Pinpoint the cell where the given text exists, returning its [x, y] midpoint coordinate. 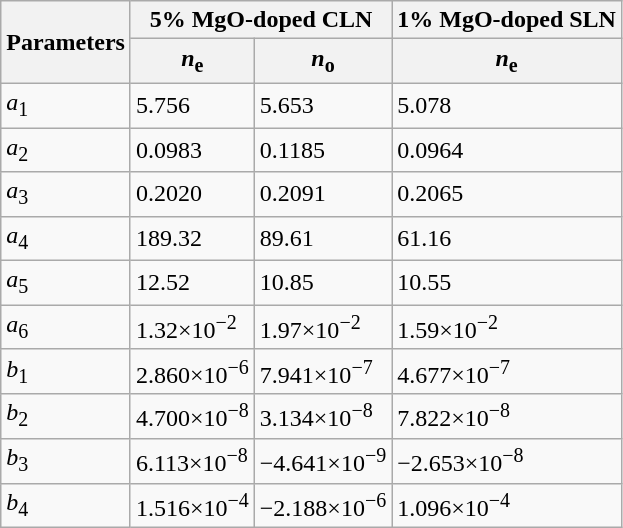
−4.641×10−9 [322, 462]
0.2065 [507, 194]
b3 [66, 462]
89.61 [322, 238]
1.32×10−2 [192, 328]
0.0983 [192, 150]
5.756 [192, 105]
b2 [66, 416]
b4 [66, 506]
0.2091 [322, 194]
5.078 [507, 105]
7.941×10−7 [322, 372]
6.113×10−8 [192, 462]
189.32 [192, 238]
1.59×10−2 [507, 328]
12.52 [192, 283]
a3 [66, 194]
Parameters [66, 42]
10.85 [322, 283]
−2.653×10−8 [507, 462]
a1 [66, 105]
0.0964 [507, 150]
−2.188×10−6 [322, 506]
1% MgO-doped SLN [507, 20]
a2 [66, 150]
5% MgO-doped CLN [260, 20]
3.134×10−8 [322, 416]
1.97×10−2 [322, 328]
5.653 [322, 105]
61.16 [507, 238]
2.860×10−6 [192, 372]
b1 [66, 372]
1.096×10−4 [507, 506]
7.822×10−8 [507, 416]
0.1185 [322, 150]
4.700×10−8 [192, 416]
0.2020 [192, 194]
1.516×10−4 [192, 506]
no [322, 61]
10.55 [507, 283]
a4 [66, 238]
4.677×10−7 [507, 372]
a6 [66, 328]
a5 [66, 283]
